Locate the cell with the specified text and output its (X, Y) center coordinate. 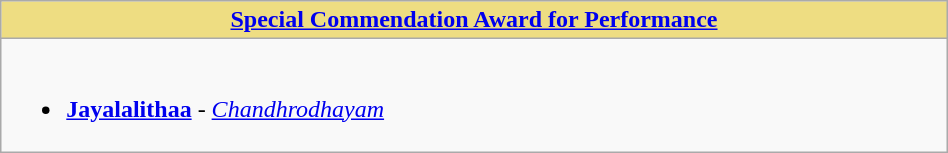
Jayalalithaa - Chandhrodhayam (474, 96)
Special Commendation Award for Performance (474, 20)
